Provide the [x, y] coordinate of the cell's center where the given text is located.  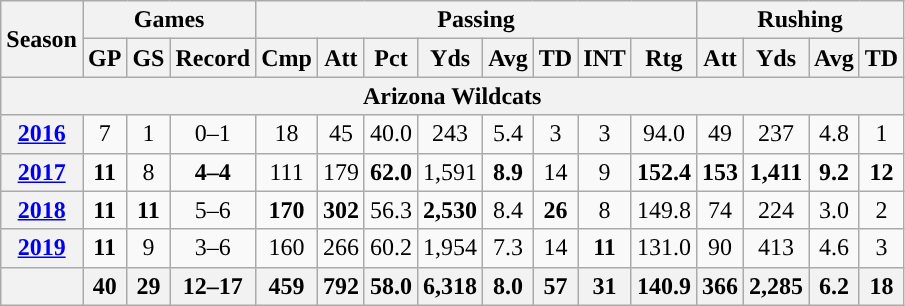
6.2 [834, 286]
74 [720, 210]
1,954 [450, 248]
58.0 [390, 286]
45 [340, 134]
237 [776, 134]
1,591 [450, 172]
Pct [390, 58]
Arizona Wildcats [452, 96]
94.0 [664, 134]
60.2 [390, 248]
792 [340, 286]
Cmp [287, 58]
149.8 [664, 210]
153 [720, 172]
62.0 [390, 172]
4.8 [834, 134]
Rushing [800, 20]
Passing [476, 20]
160 [287, 248]
8.0 [508, 286]
224 [776, 210]
8.4 [508, 210]
2018 [42, 210]
302 [340, 210]
Record [213, 58]
3–6 [213, 248]
49 [720, 134]
Games [168, 20]
2 [881, 210]
170 [287, 210]
7 [104, 134]
2,285 [776, 286]
57 [555, 286]
12–17 [213, 286]
2,530 [450, 210]
INT [605, 58]
413 [776, 248]
Season [42, 39]
GP [104, 58]
31 [605, 286]
0–1 [213, 134]
266 [340, 248]
Rtg [664, 58]
1,411 [776, 172]
4–4 [213, 172]
243 [450, 134]
12 [881, 172]
459 [287, 286]
40.0 [390, 134]
4.6 [834, 248]
140.9 [664, 286]
26 [555, 210]
2017 [42, 172]
6,318 [450, 286]
56.3 [390, 210]
8.9 [508, 172]
179 [340, 172]
2016 [42, 134]
GS [148, 58]
366 [720, 286]
5.4 [508, 134]
9.2 [834, 172]
5–6 [213, 210]
2019 [42, 248]
131.0 [664, 248]
111 [287, 172]
40 [104, 286]
90 [720, 248]
29 [148, 286]
3.0 [834, 210]
152.4 [664, 172]
7.3 [508, 248]
